Provide the (x, y) coordinate of the cell's center where the given text is located.  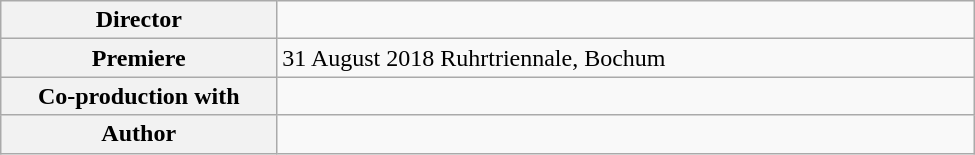
Director (139, 20)
Author (139, 134)
Premiere (139, 58)
Co-production with (139, 96)
31 August 2018 Ruhrtriennale, Bochum (626, 58)
